Provide the (X, Y) coordinate of the cell's center where the given text is located.  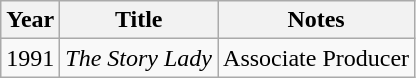
Title (139, 20)
Year (30, 20)
Associate Producer (316, 58)
Notes (316, 20)
The Story Lady (139, 58)
1991 (30, 58)
